Scan for the cell matching the given text and deliver its [X, Y] coordinate at center. 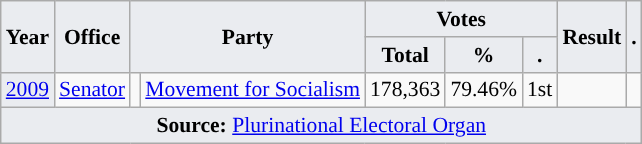
1st [540, 90]
Year [28, 36]
Total [405, 55]
Result [592, 36]
79.46% [484, 90]
Party [248, 36]
2009 [28, 90]
178,363 [405, 90]
Source: Plurinational Electoral Organ [322, 126]
% [484, 55]
Office [92, 36]
Movement for Socialism [252, 90]
Votes [461, 19]
Senator [92, 90]
